Identify which cell holds the provided text, then report its [x, y] central coordinate. 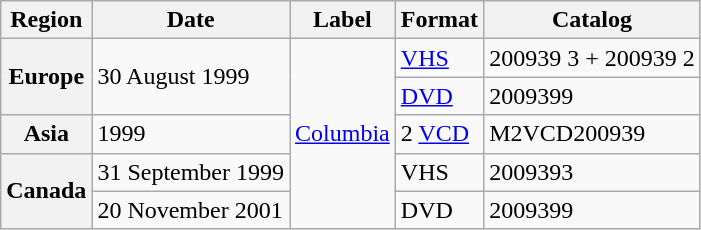
Date [191, 20]
200939 3 + 200939 2 [592, 58]
Format [439, 20]
2009393 [592, 172]
Columbia [343, 134]
20 November 2001 [191, 210]
Label [343, 20]
31 September 1999 [191, 172]
Canada [46, 191]
Europe [46, 77]
Region [46, 20]
30 August 1999 [191, 77]
Catalog [592, 20]
M2VCD200939 [592, 134]
1999 [191, 134]
Asia [46, 134]
2 VCD [439, 134]
